Locate the cell with the specified text and output its [x, y] center coordinate. 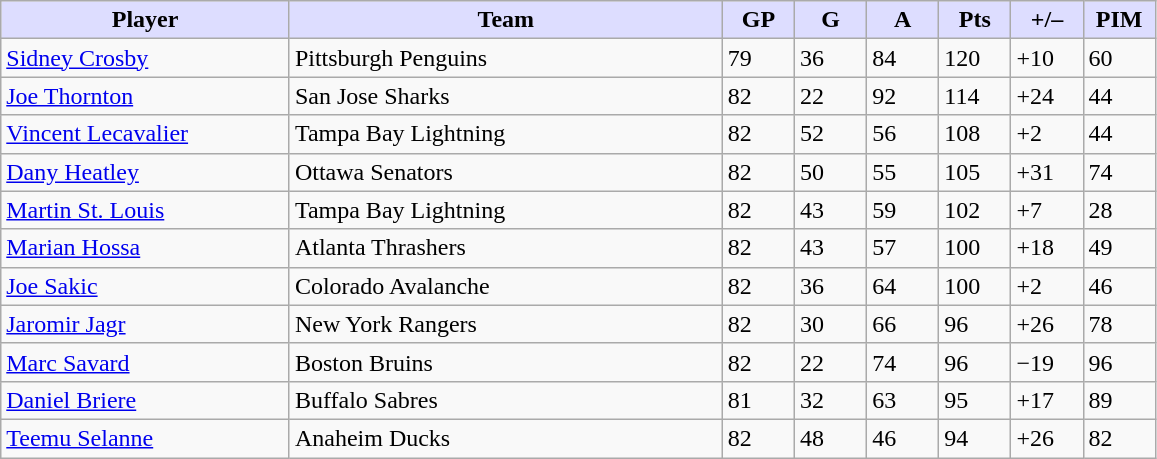
Dany Heatley [146, 172]
63 [903, 400]
57 [903, 248]
64 [903, 286]
59 [903, 210]
+10 [1047, 58]
+7 [1047, 210]
60 [1119, 58]
Marc Savard [146, 362]
81 [758, 400]
94 [975, 438]
78 [1119, 324]
50 [830, 172]
Marian Hossa [146, 248]
Daniel Briere [146, 400]
−19 [1047, 362]
PIM [1119, 20]
Atlanta Thrashers [506, 248]
56 [903, 134]
48 [830, 438]
30 [830, 324]
Ottawa Senators [506, 172]
+31 [1047, 172]
Anaheim Ducks [506, 438]
49 [1119, 248]
79 [758, 58]
Joe Sakic [146, 286]
+24 [1047, 96]
+/– [1047, 20]
32 [830, 400]
Teemu Selanne [146, 438]
114 [975, 96]
+18 [1047, 248]
92 [903, 96]
Buffalo Sabres [506, 400]
95 [975, 400]
Vincent Lecavalier [146, 134]
52 [830, 134]
28 [1119, 210]
New York Rangers [506, 324]
A [903, 20]
+17 [1047, 400]
105 [975, 172]
Boston Bruins [506, 362]
120 [975, 58]
102 [975, 210]
55 [903, 172]
GP [758, 20]
Colorado Avalanche [506, 286]
84 [903, 58]
Pittsburgh Penguins [506, 58]
89 [1119, 400]
108 [975, 134]
G [830, 20]
Martin St. Louis [146, 210]
Player [146, 20]
Team [506, 20]
Joe Thornton [146, 96]
San Jose Sharks [506, 96]
Pts [975, 20]
Jaromir Jagr [146, 324]
Sidney Crosby [146, 58]
66 [903, 324]
